Output the [x, y] coordinate of the center of the cell containing the given text.  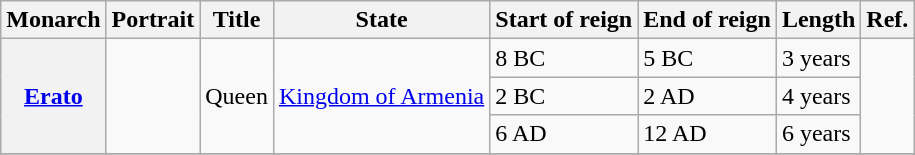
8 BC [564, 58]
Ref. [888, 20]
Title [237, 20]
2 AD [708, 96]
Erato [54, 96]
Kingdom of Armenia [381, 96]
Portrait [153, 20]
Start of reign [564, 20]
Queen [237, 96]
2 BC [564, 96]
End of reign [708, 20]
3 years [818, 58]
State [381, 20]
6 AD [564, 134]
Length [818, 20]
4 years [818, 96]
12 AD [708, 134]
6 years [818, 134]
5 BC [708, 58]
Monarch [54, 20]
